From the cell containing the given text, extract its center point as (X, Y) coordinate. 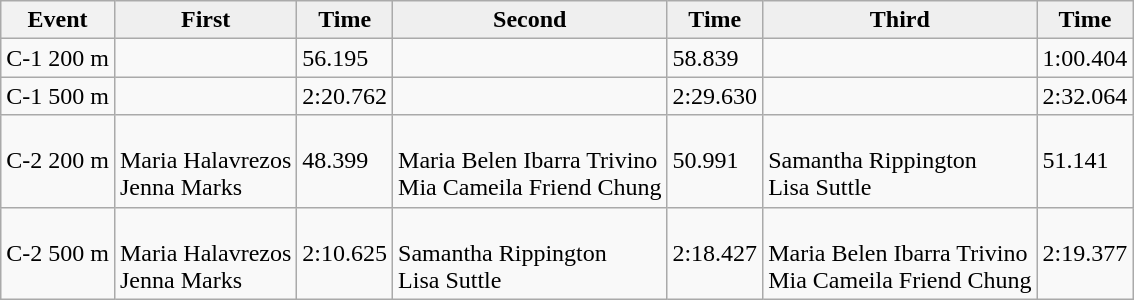
58.839 (715, 58)
2:20.762 (345, 96)
Event (58, 20)
C-1 200 m (58, 58)
C-1 500 m (58, 96)
Third (900, 20)
First (205, 20)
1:00.404 (1085, 58)
Second (530, 20)
2:10.625 (345, 253)
51.141 (1085, 161)
C-2 200 m (58, 161)
48.399 (345, 161)
2:32.064 (1085, 96)
2:19.377 (1085, 253)
50.991 (715, 161)
56.195 (345, 58)
2:18.427 (715, 253)
2:29.630 (715, 96)
C-2 500 m (58, 253)
